Provide the (X, Y) coordinate of the cell's center where the given text is located.  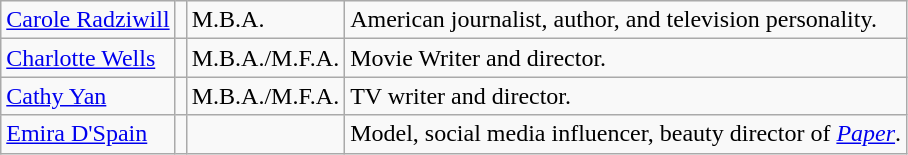
Emira D'Spain (88, 134)
Model, social media influencer, beauty director of Paper. (626, 134)
American journalist, author, and television personality. (626, 20)
Cathy Yan (88, 96)
Movie Writer and director. (626, 58)
TV writer and director. (626, 96)
Carole Radziwill (88, 20)
M.B.A. (266, 20)
Charlotte Wells (88, 58)
